Capture the cell that displays the provided text and extract its (X, Y) central coordinate. 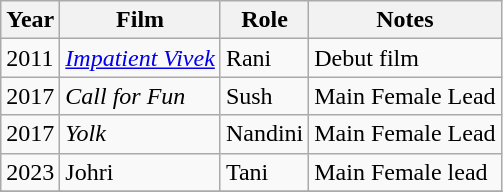
Film (140, 20)
Rani (264, 58)
Impatient Vivek (140, 58)
Notes (405, 20)
Debut film (405, 58)
Nandini (264, 134)
Main Female lead (405, 172)
Yolk (140, 134)
Role (264, 20)
Sush (264, 96)
Year (30, 20)
2011 (30, 58)
Tani (264, 172)
Call for Fun (140, 96)
2023 (30, 172)
Johri (140, 172)
